Locate the cell with the specified text and output its (x, y) center coordinate. 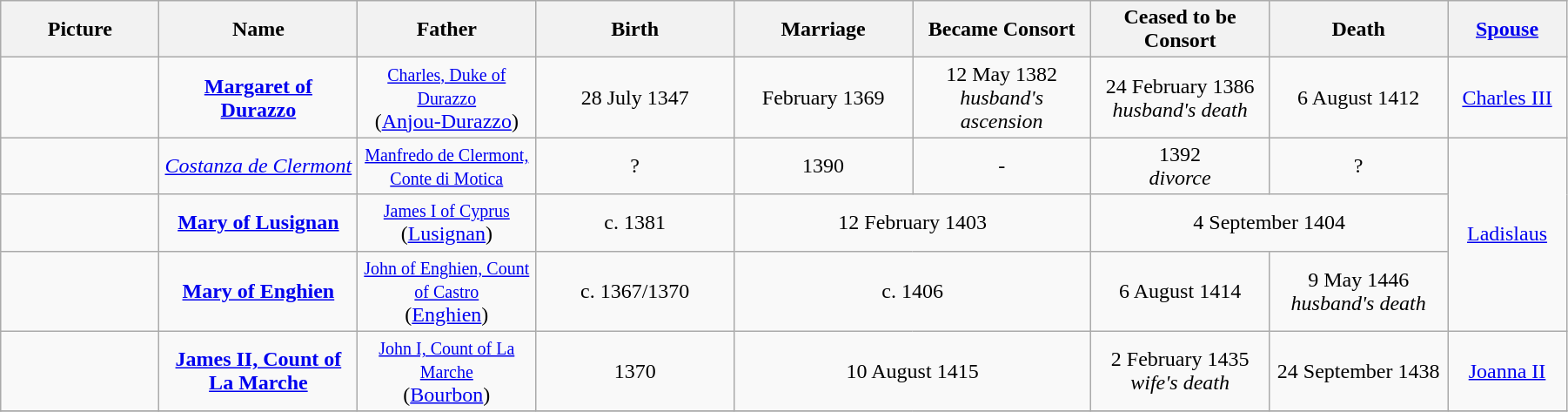
10 August 1415 (913, 371)
1370 (635, 371)
Name (258, 30)
Spouse (1507, 30)
Ceased to be Consort (1180, 30)
6 August 1414 (1180, 291)
12 May 1382husband's ascension (1002, 98)
24 February 1386husband's death (1180, 98)
Margaret of Durazzo (258, 98)
1390 (823, 165)
4 September 1404 (1270, 223)
9 May 1446husband's death (1359, 291)
Became Consort (1002, 30)
Birth (635, 30)
Manfredo de Clermont, Conte di Motica (447, 165)
- (1002, 165)
1392divorce (1180, 165)
James I of Cyprus (Lusignan) (447, 223)
Mary of Lusignan (258, 223)
Ladislaus (1507, 234)
Joanna II (1507, 371)
February 1369 (823, 98)
28 July 1347 (635, 98)
c. 1406 (913, 291)
John of Enghien, Count of Castro (Enghien) (447, 291)
c. 1381 (635, 223)
Mary of Enghien (258, 291)
12 February 1403 (913, 223)
6 August 1412 (1359, 98)
24 September 1438 (1359, 371)
Marriage (823, 30)
James II, Count of La Marche (258, 371)
John I, Count of La Marche (Bourbon) (447, 371)
Charles, Duke of Durazzo (Anjou-Durazzo) (447, 98)
Father (447, 30)
Picture (80, 30)
Charles III (1507, 98)
Costanza de Clermont (258, 165)
2 February 1435wife's death (1180, 371)
Death (1359, 30)
c. 1367/1370 (635, 291)
